For the text-containing cell, return its midpoint in (x, y) coordinate format. 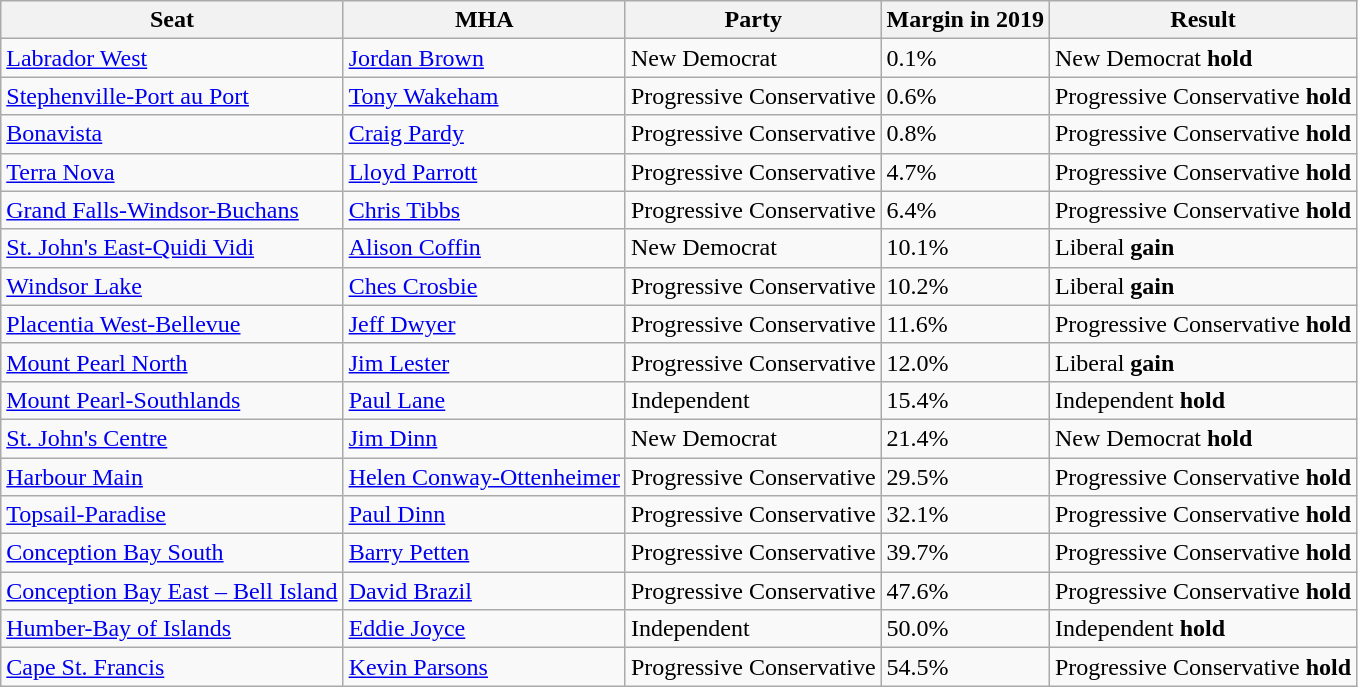
Paul Dinn (484, 515)
Placentia West-Bellevue (172, 324)
Conception Bay East – Bell Island (172, 591)
Lloyd Parrott (484, 172)
Humber-Bay of Islands (172, 629)
Paul Lane (484, 400)
Barry Petten (484, 553)
Craig Pardy (484, 134)
MHA (484, 20)
Alison Coffin (484, 248)
4.7% (965, 172)
Jordan Brown (484, 58)
Seat (172, 20)
10.1% (965, 248)
St. John's East-Quidi Vidi (172, 248)
47.6% (965, 591)
29.5% (965, 477)
54.5% (965, 667)
Result (1202, 20)
12.0% (965, 362)
Margin in 2019 (965, 20)
21.4% (965, 438)
0.1% (965, 58)
Windsor Lake (172, 286)
Eddie Joyce (484, 629)
Topsail-Paradise (172, 515)
Harbour Main (172, 477)
Cape St. Francis (172, 667)
Tony Wakeham (484, 96)
Party (753, 20)
11.6% (965, 324)
Terra Nova (172, 172)
39.7% (965, 553)
Stephenville-Port au Port (172, 96)
Ches Crosbie (484, 286)
0.6% (965, 96)
0.8% (965, 134)
10.2% (965, 286)
David Brazil (484, 591)
Bonavista (172, 134)
Jim Lester (484, 362)
Kevin Parsons (484, 667)
50.0% (965, 629)
Conception Bay South (172, 553)
Grand Falls-Windsor-Buchans (172, 210)
Helen Conway-Ottenheimer (484, 477)
32.1% (965, 515)
6.4% (965, 210)
Jeff Dwyer (484, 324)
15.4% (965, 400)
Labrador West (172, 58)
St. John's Centre (172, 438)
Mount Pearl-Southlands (172, 400)
Mount Pearl North (172, 362)
Chris Tibbs (484, 210)
Jim Dinn (484, 438)
